Search for the cell housing the specified text and yield its [x, y] center coordinate. 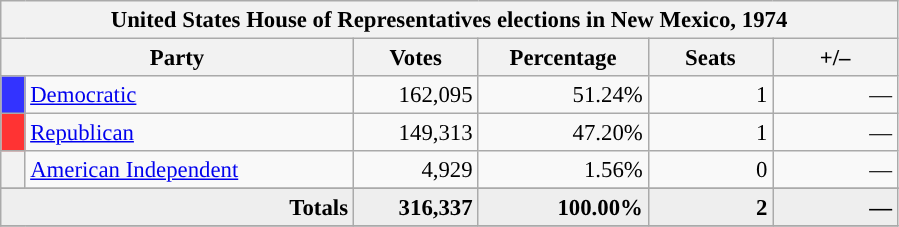
0 [710, 170]
149,313 [416, 133]
2 [710, 208]
100.00% [563, 208]
Votes [416, 58]
316,337 [416, 208]
Republican [189, 133]
4,929 [416, 170]
162,095 [416, 95]
Percentage [563, 58]
United States House of Representatives elections in New Mexico, 1974 [450, 20]
1.56% [563, 170]
47.20% [563, 133]
Seats [710, 58]
+/– [836, 58]
Party [178, 58]
Totals [178, 208]
Democratic [189, 95]
American Independent [189, 170]
51.24% [563, 95]
